Locate the cell with the specified text and output its (X, Y) center coordinate. 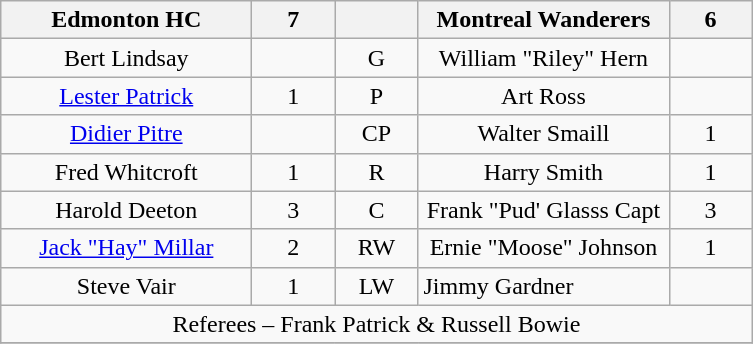
Jack "Hay" Millar (126, 248)
R (376, 172)
Harry Smith (544, 172)
Montreal Wanderers (544, 20)
2 (294, 248)
Art Ross (544, 96)
William "Riley" Hern (544, 58)
Lester Patrick (126, 96)
Fred Whitcroft (126, 172)
Walter Smaill (544, 134)
G (376, 58)
Ernie "Moose" Johnson (544, 248)
Steve Vair (126, 286)
Jimmy Gardner (544, 286)
Edmonton HC (126, 20)
LW (376, 286)
C (376, 210)
Bert Lindsay (126, 58)
6 (710, 20)
P (376, 96)
CP (376, 134)
Didier Pitre (126, 134)
Harold Deeton (126, 210)
Frank "Pud' Glasss Capt (544, 210)
Referees – Frank Patrick & Russell Bowie (376, 324)
RW (376, 248)
7 (294, 20)
